From the cell containing the given text, extract its center point as [X, Y] coordinate. 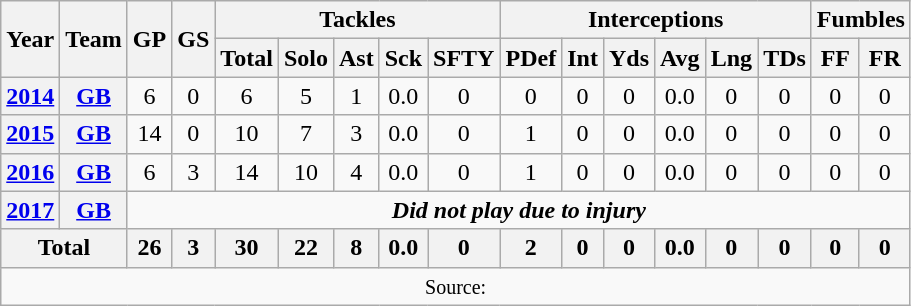
2017 [30, 210]
Avg [680, 58]
30 [247, 248]
PDef [531, 58]
TDs [785, 58]
Source: [456, 286]
22 [306, 248]
2016 [30, 172]
2 [531, 248]
Year [30, 39]
5 [306, 96]
26 [149, 248]
Yds [628, 58]
Fumbles [860, 20]
Sck [403, 58]
4 [356, 172]
FF [835, 58]
Interceptions [656, 20]
8 [356, 248]
Solo [306, 58]
Ast [356, 58]
7 [306, 134]
GP [149, 39]
2015 [30, 134]
FR [884, 58]
2014 [30, 96]
Int [583, 58]
Did not play due to injury [518, 210]
SFTY [464, 58]
Tackles [358, 20]
GS [194, 39]
Lng [731, 58]
Team [94, 39]
